Find where the given text appears and provide that cell's center as (x, y) coordinate. 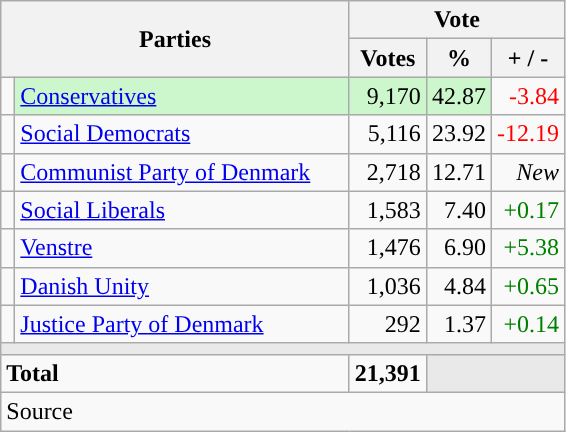
1,476 (388, 248)
23.92 (458, 134)
Conservatives (182, 96)
-3.84 (528, 96)
9,170 (388, 96)
12.71 (458, 172)
New (528, 172)
Total (176, 373)
Venstre (182, 248)
7.40 (458, 210)
Source (283, 411)
2,718 (388, 172)
+ / - (528, 58)
42.87 (458, 96)
21,391 (388, 373)
Parties (176, 39)
+0.65 (528, 286)
-12.19 (528, 134)
Vote (456, 20)
Communist Party of Denmark (182, 172)
Danish Unity (182, 286)
+5.38 (528, 248)
6.90 (458, 248)
1,583 (388, 210)
1.37 (458, 324)
292 (388, 324)
Social Democrats (182, 134)
% (458, 58)
+0.17 (528, 210)
1,036 (388, 286)
4.84 (458, 286)
Justice Party of Denmark (182, 324)
Votes (388, 58)
+0.14 (528, 324)
5,116 (388, 134)
Social Liberals (182, 210)
